Return the [x, y] coordinate for the center point of the cell that contains the specified text.  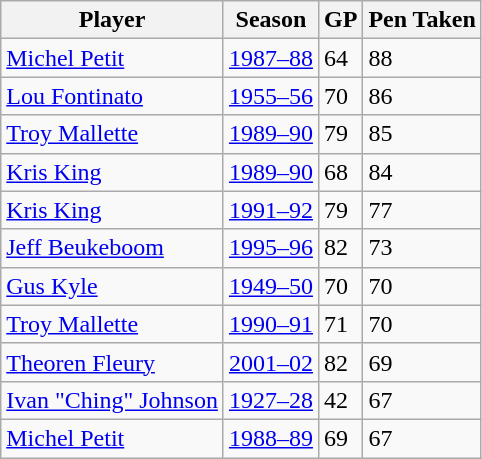
1991–92 [270, 210]
2001–02 [270, 362]
1988–89 [270, 438]
1987–88 [270, 58]
Lou Fontinato [112, 96]
1949–50 [270, 286]
77 [422, 210]
Player [112, 20]
Jeff Beukeboom [112, 248]
GP [340, 20]
85 [422, 134]
Theoren Fleury [112, 362]
71 [340, 324]
Ivan "Ching" Johnson [112, 400]
1955–56 [270, 96]
Pen Taken [422, 20]
84 [422, 172]
73 [422, 248]
42 [340, 400]
68 [340, 172]
88 [422, 58]
64 [340, 58]
1995–96 [270, 248]
1990–91 [270, 324]
86 [422, 96]
Gus Kyle [112, 286]
1927–28 [270, 400]
Season [270, 20]
